Find where the given text appears and provide that cell's center as [X, Y] coordinate. 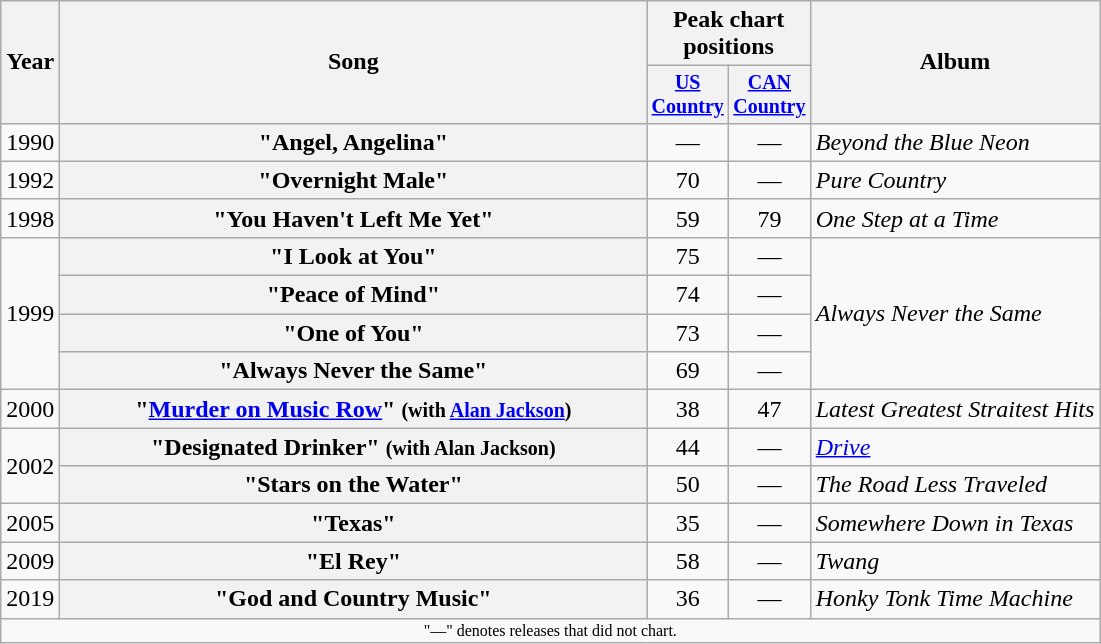
Always Never the Same [955, 313]
Beyond the Blue Neon [955, 142]
2002 [30, 466]
"—" denotes releases that did not chart. [550, 630]
2009 [30, 561]
73 [688, 333]
Somewhere Down in Texas [955, 523]
75 [688, 256]
58 [688, 561]
36 [688, 599]
Twang [955, 561]
2005 [30, 523]
US Country [688, 94]
2000 [30, 409]
"Always Never the Same" [354, 371]
"You Haven't Left Me Yet" [354, 218]
Drive [955, 447]
38 [688, 409]
"El Rey" [354, 561]
Song [354, 62]
1998 [30, 218]
"Designated Drinker" (with Alan Jackson) [354, 447]
79 [770, 218]
70 [688, 180]
74 [688, 295]
Album [955, 62]
"Overnight Male" [354, 180]
35 [688, 523]
Latest Greatest Straitest Hits [955, 409]
One Step at a Time [955, 218]
"One of You" [354, 333]
50 [688, 485]
Honky Tonk Time Machine [955, 599]
1990 [30, 142]
1999 [30, 313]
Peak chartpositions [728, 34]
"Angel, Angelina" [354, 142]
1992 [30, 180]
Pure Country [955, 180]
"Peace of Mind" [354, 295]
47 [770, 409]
69 [688, 371]
59 [688, 218]
44 [688, 447]
"I Look at You" [354, 256]
"Stars on the Water" [354, 485]
2019 [30, 599]
"God and Country Music" [354, 599]
"Murder on Music Row" (with Alan Jackson) [354, 409]
CAN Country [770, 94]
"Texas" [354, 523]
The Road Less Traveled [955, 485]
Year [30, 62]
